Return (X, Y) of the center of cell containing provided text 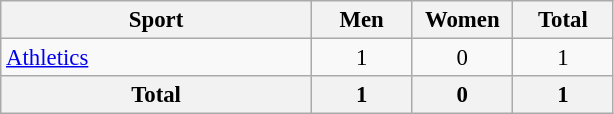
Men (362, 20)
Women (462, 20)
Sport (156, 20)
Athletics (156, 58)
